Return (X, Y) of the center of cell containing provided text 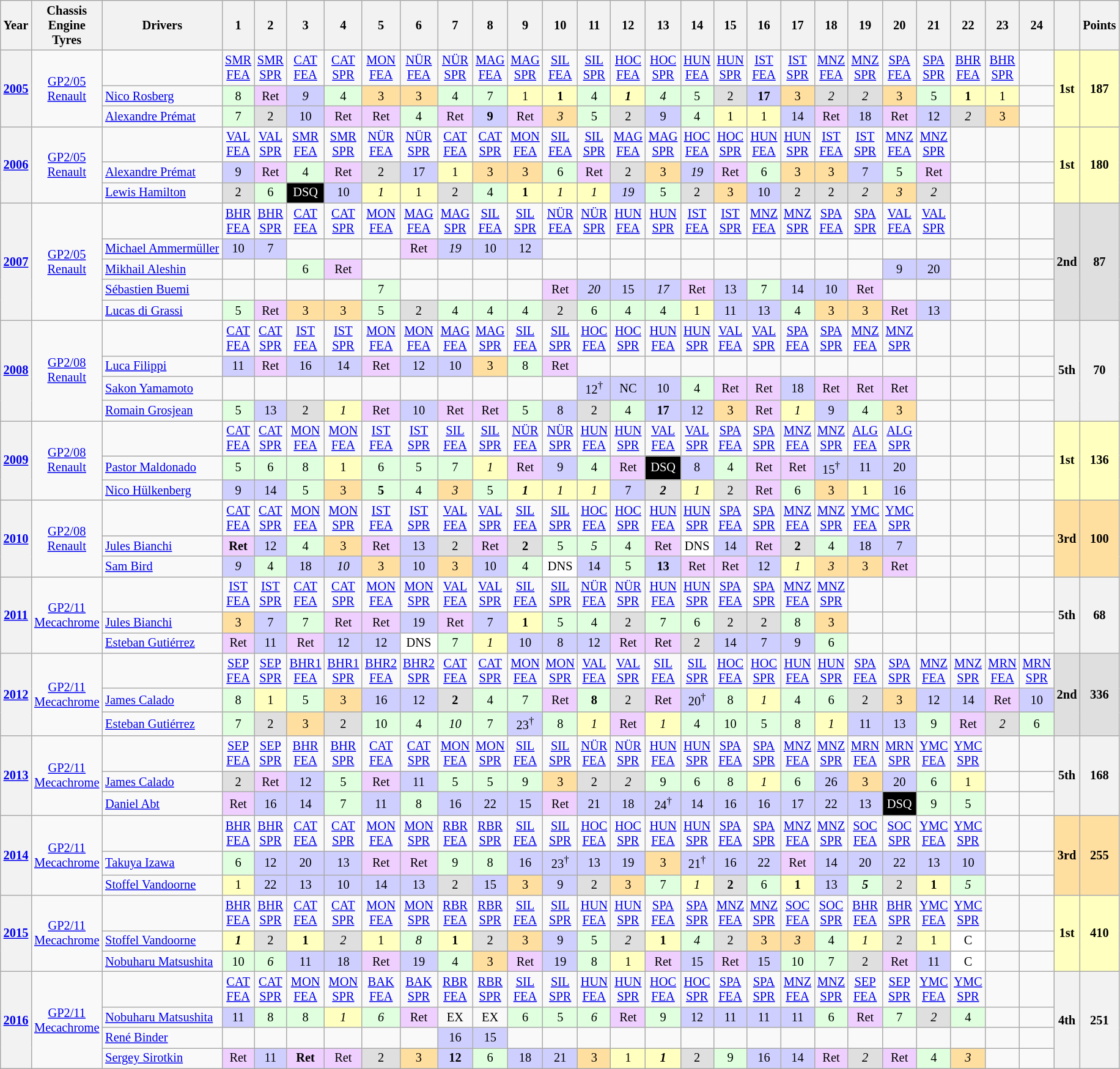
Mikhail Aleshin (162, 269)
René Binder (162, 1038)
ALGFEA (865, 438)
4th (1067, 1019)
Sam Bird (162, 567)
2015 (16, 933)
ALGSPR (899, 438)
Michael Ammermüller (162, 249)
Drivers (162, 25)
68 (1099, 615)
Luca Filippi (162, 366)
Daniel Abt (162, 803)
2006 (16, 165)
Nico Rosberg (162, 96)
2014 (16, 855)
2013 (16, 776)
251 (1099, 1019)
2005 (16, 88)
BAKSPR (419, 989)
Points (1099, 25)
Year (16, 25)
136 (1099, 460)
180 (1099, 165)
BHR1FEA (306, 670)
ChassisEngineTyres (67, 25)
BHR2FEA (381, 670)
12† (594, 389)
Pastor Maldonado (162, 468)
Lewis Hamilton (162, 193)
336 (1099, 694)
Takuya Izawa (162, 863)
100 (1099, 538)
2011 (16, 615)
24 (1037, 25)
87 (1099, 262)
Sébastien Buemi (162, 290)
15† (831, 468)
2007 (16, 262)
70 (1099, 370)
2009 (16, 460)
Nico Hülkenberg (162, 490)
255 (1099, 855)
Sergey Sirotkin (162, 1058)
20† (697, 700)
BHR2SPR (419, 670)
2008 (16, 370)
26 (831, 782)
Romain Grosjean (162, 410)
BAKFEA (381, 989)
2012 (16, 694)
NC (628, 389)
187 (1099, 88)
2010 (16, 538)
BHR1SPR (343, 670)
2016 (16, 1019)
24† (663, 803)
168 (1099, 776)
410 (1099, 933)
Lucas di Grassi (162, 310)
21† (697, 863)
23 (1003, 25)
Sakon Yamamoto (162, 389)
